Determine the [X, Y] coordinate at the center of the cell enclosing the given text.  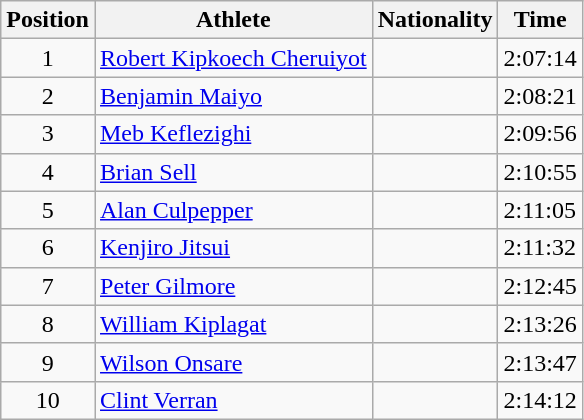
Alan Culpepper [233, 210]
Meb Keflezighi [233, 134]
9 [48, 362]
Peter Gilmore [233, 286]
3 [48, 134]
Brian Sell [233, 172]
8 [48, 324]
2:12:45 [540, 286]
5 [48, 210]
2:11:05 [540, 210]
Nationality [435, 20]
10 [48, 400]
Position [48, 20]
4 [48, 172]
Robert Kipkoech Cheruiyot [233, 58]
Time [540, 20]
2:13:26 [540, 324]
Kenjiro Jitsui [233, 248]
Benjamin Maiyo [233, 96]
Athlete [233, 20]
2:07:14 [540, 58]
Clint Verran [233, 400]
2:11:32 [540, 248]
2:09:56 [540, 134]
1 [48, 58]
2:08:21 [540, 96]
2:10:55 [540, 172]
7 [48, 286]
2:13:47 [540, 362]
Wilson Onsare [233, 362]
2:14:12 [540, 400]
William Kiplagat [233, 324]
2 [48, 96]
6 [48, 248]
